Search for the cell housing the specified text and yield its [X, Y] center coordinate. 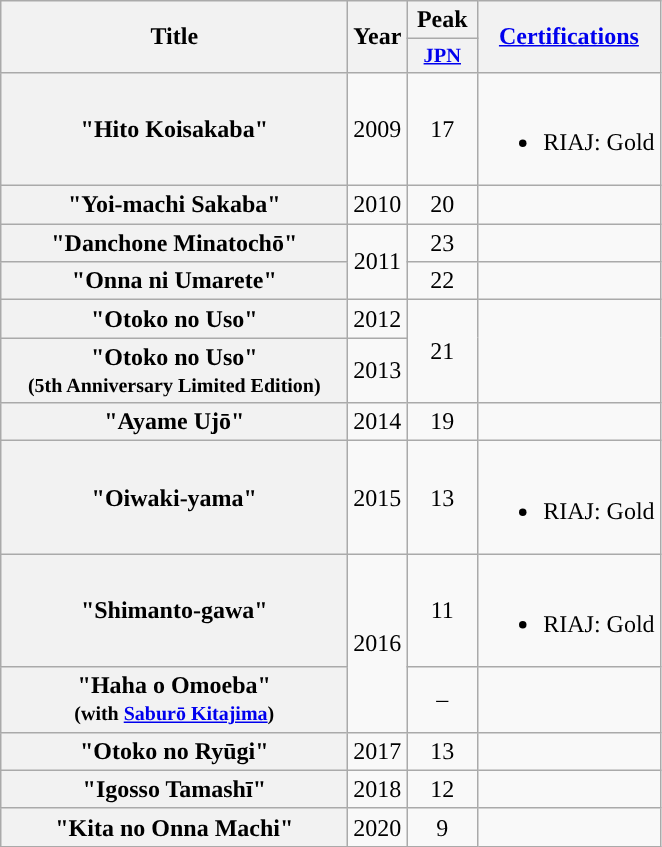
"Hito Koisakaba" [174, 128]
"Otoko no Uso"(5th Anniversary Limited Edition) [174, 370]
21 [442, 352]
"Kita no Onna Machi" [174, 827]
2018 [378, 789]
"Otoko no Uso" [174, 319]
2012 [378, 319]
11 [442, 610]
2009 [378, 128]
Certifications [569, 37]
2010 [378, 205]
2013 [378, 370]
"Yoi-machi Sakaba" [174, 205]
"Otoko no Ryūgi" [174, 751]
– [442, 700]
2016 [378, 643]
"Shimanto-gawa" [174, 610]
23 [442, 243]
JPN [442, 56]
"Igosso Tamashī" [174, 789]
2015 [378, 498]
2014 [378, 422]
"Haha o Omoeba"(with Saburō Kitajima) [174, 700]
2020 [378, 827]
"Danchone Minatochō" [174, 243]
12 [442, 789]
Title [174, 37]
2011 [378, 262]
Peak [442, 20]
"Ayame Ujō" [174, 422]
"Onna ni Umarete" [174, 281]
"Oiwaki-yama" [174, 498]
Year [378, 37]
19 [442, 422]
17 [442, 128]
2017 [378, 751]
22 [442, 281]
9 [442, 827]
20 [442, 205]
